From the cell containing the given text, extract its center point as [x, y] coordinate. 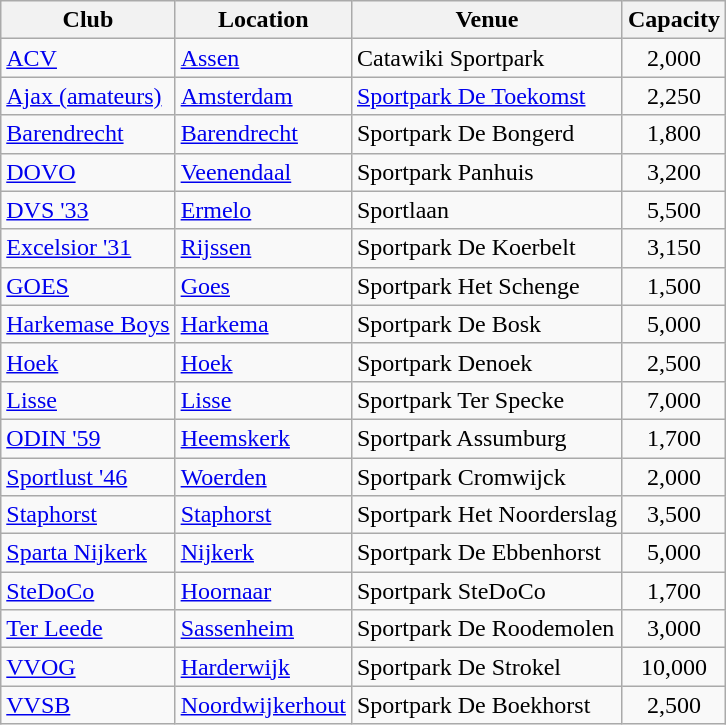
5,500 [674, 210]
1,500 [674, 286]
Sportpark SteDoCo [486, 591]
Harkema [263, 324]
2,250 [674, 96]
Ajax (amateurs) [88, 96]
DOVO [88, 172]
Harkemase Boys [88, 324]
Nijkerk [263, 553]
Catawiki Sportpark [486, 58]
Noordwijkerhout [263, 705]
Sportpark De Koerbelt [486, 248]
3,500 [674, 515]
Club [88, 20]
ACV [88, 58]
3,150 [674, 248]
Rijssen [263, 248]
Sportlust '46 [88, 477]
Sportpark De Bosk [486, 324]
VVSB [88, 705]
Sportpark De Ebbenhorst [486, 553]
Sportpark De Toekomst [486, 96]
Sassenheim [263, 629]
VVOG [88, 667]
Location [263, 20]
3,200 [674, 172]
Goes [263, 286]
DVS '33 [88, 210]
Harderwijk [263, 667]
Hoornaar [263, 591]
Veenendaal [263, 172]
Sportpark Assumburg [486, 438]
Sportpark Panhuis [486, 172]
ODIN '59 [88, 438]
Ter Leede [88, 629]
Sportpark Denoek [486, 362]
Sportpark De Strokel [486, 667]
7,000 [674, 400]
Assen [263, 58]
Woerden [263, 477]
SteDoCo [88, 591]
Amsterdam [263, 96]
Sportpark De Roodemolen [486, 629]
3,000 [674, 629]
Sportpark Het Noorderslag [486, 515]
Sportlaan [486, 210]
1,800 [674, 134]
Sportpark De Bongerd [486, 134]
Excelsior '31 [88, 248]
Sparta Nijkerk [88, 553]
Heemskerk [263, 438]
Venue [486, 20]
GOES [88, 286]
Sportpark Het Schenge [486, 286]
10,000 [674, 667]
Sportpark Cromwijck [486, 477]
Ermelo [263, 210]
Sportpark Ter Specke [486, 400]
Capacity [674, 20]
Sportpark De Boekhorst [486, 705]
